Return the [X, Y] coordinate for the center point of the cell that contains the specified text.  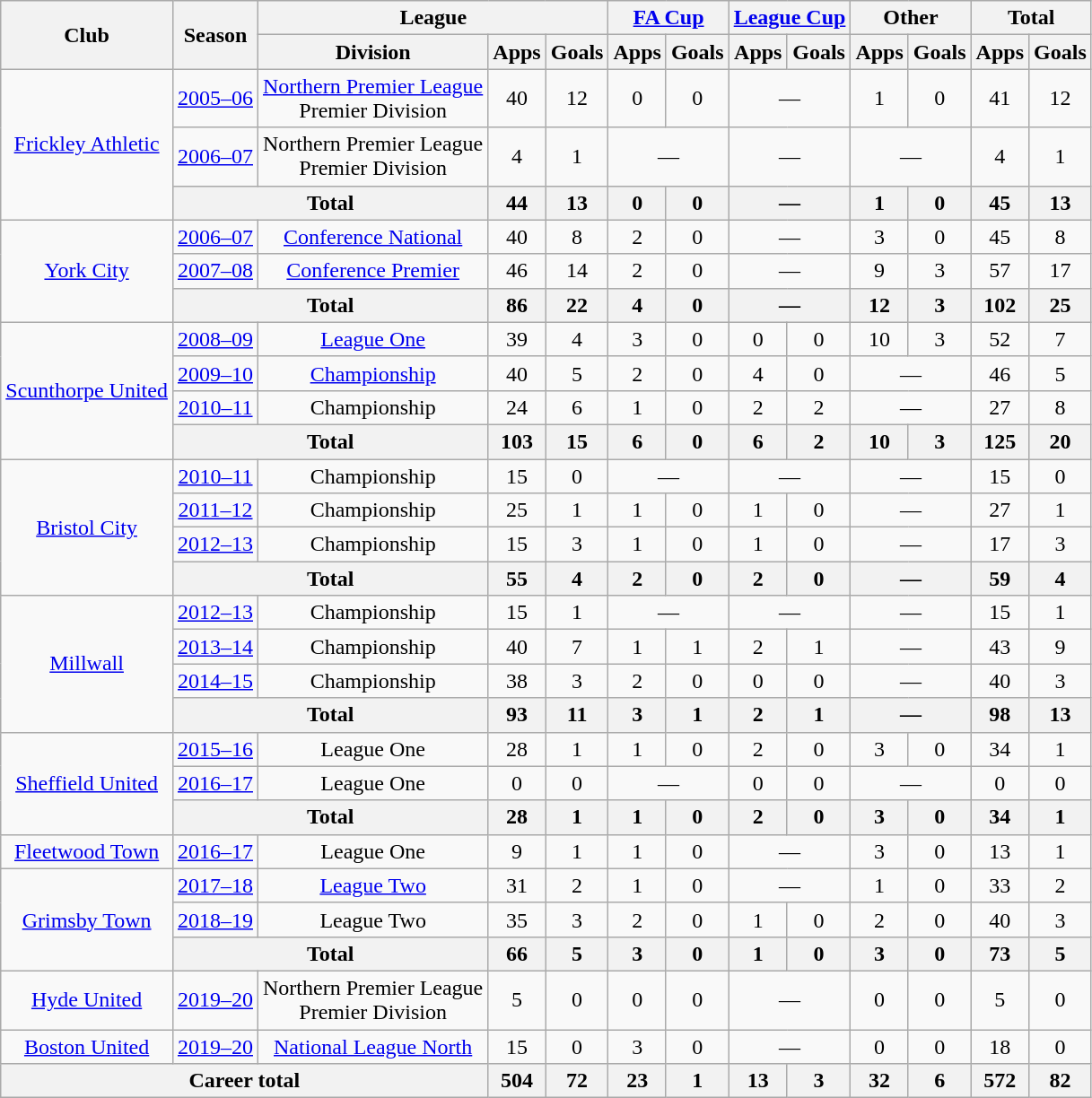
2015–16 [215, 749]
52 [1000, 339]
23 [637, 1081]
Fleetwood Town [87, 851]
98 [1000, 715]
55 [517, 579]
125 [1000, 441]
59 [1000, 579]
2008–09 [215, 339]
22 [577, 305]
Hyde United [87, 999]
Sheffield United [87, 783]
504 [517, 1081]
League [433, 18]
Scunthorpe United [87, 390]
102 [1000, 305]
Other [911, 18]
2017–18 [215, 885]
33 [1000, 885]
Millwall [87, 664]
44 [517, 203]
2007–08 [215, 271]
39 [517, 339]
National League North [373, 1047]
2014–15 [215, 681]
72 [577, 1081]
31 [517, 885]
18 [1000, 1047]
14 [577, 271]
103 [517, 441]
FA Cup [668, 18]
2005–06 [215, 99]
572 [1000, 1081]
Club [87, 35]
24 [517, 407]
38 [517, 681]
2013–14 [215, 647]
2009–10 [215, 373]
York City [87, 271]
32 [879, 1081]
86 [517, 305]
35 [517, 919]
Bristol City [87, 527]
Frickley Athletic [87, 144]
Career total [244, 1081]
57 [1000, 271]
82 [1061, 1081]
Season [215, 35]
2011–12 [215, 510]
Boston United [87, 1047]
66 [517, 954]
Conference National [373, 237]
11 [577, 715]
41 [1000, 99]
2018–19 [215, 919]
43 [1000, 647]
League Cup [790, 18]
Division [373, 52]
20 [1061, 441]
73 [1000, 954]
Grimsby Town [87, 919]
Conference Premier [373, 271]
93 [517, 715]
